Detect which cell encompasses the target text, then output its [x, y] center coordinate. 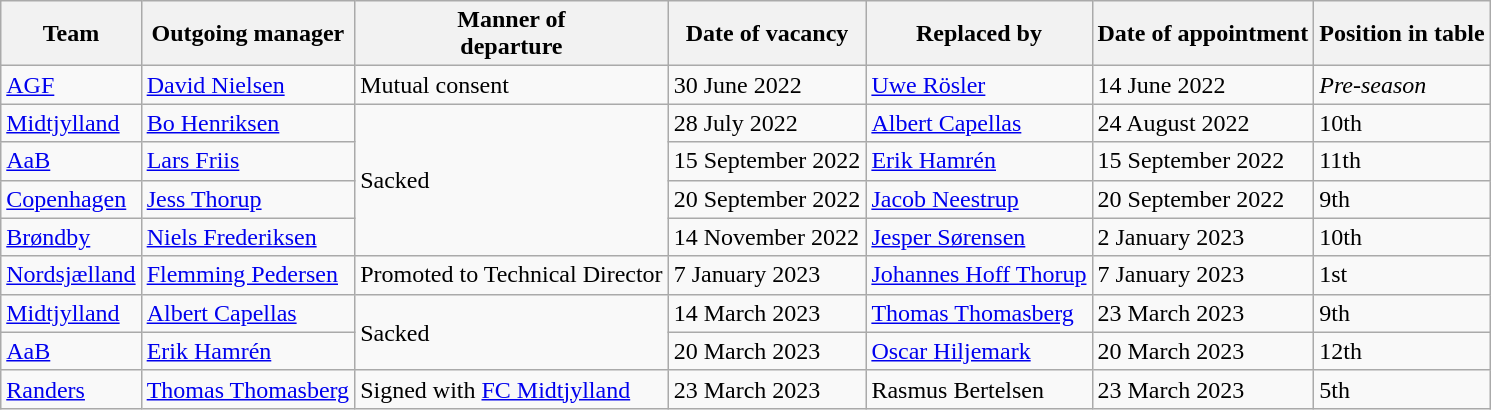
Jesper Sørensen [979, 237]
12th [1402, 351]
Jess Thorup [248, 199]
Niels Frederiksen [248, 237]
2 January 2023 [1203, 237]
14 November 2022 [767, 237]
Signed with FC Midtjylland [512, 389]
Lars Friis [248, 161]
Outgoing manager [248, 34]
Pre-season [1402, 85]
Mutual consent [512, 85]
Jacob Neestrup [979, 199]
David Nielsen [248, 85]
5th [1402, 389]
Uwe Rösler [979, 85]
Oscar Hiljemark [979, 351]
AGF [71, 85]
Randers [71, 389]
Flemming Pedersen [248, 275]
1st [1402, 275]
Rasmus Bertelsen [979, 389]
24 August 2022 [1203, 123]
Date of appointment [1203, 34]
14 March 2023 [767, 313]
Position in table [1402, 34]
Copenhagen [71, 199]
Johannes Hoff Thorup [979, 275]
28 July 2022 [767, 123]
Nordsjælland [71, 275]
Team [71, 34]
11th [1402, 161]
Promoted to Technical Director [512, 275]
Replaced by [979, 34]
14 June 2022 [1203, 85]
Brøndby [71, 237]
Bo Henriksen [248, 123]
Manner ofdeparture [512, 34]
30 June 2022 [767, 85]
Date of vacancy [767, 34]
